Return (x, y) of the center of cell containing provided text 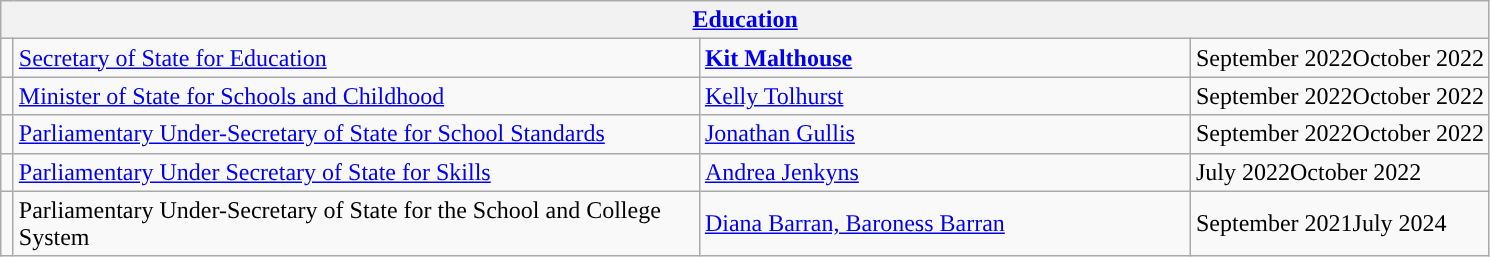
Education (746, 20)
Kit Malthouse (944, 58)
Parliamentary Under-Secretary of State for the School and College System (356, 224)
Kelly Tolhurst (944, 96)
July 2022October 2022 (1340, 172)
Parliamentary Under Secretary of State for Skills (356, 172)
Diana Barran, Baroness Barran (944, 224)
Secretary of State for Education (356, 58)
Jonathan Gullis (944, 134)
Andrea Jenkyns (944, 172)
September 2021July 2024 (1340, 224)
Parliamentary Under-Secretary of State for School Standards (356, 134)
Minister of State for Schools and Childhood (356, 96)
